Scan for the cell matching the given text and deliver its [x, y] coordinate at center. 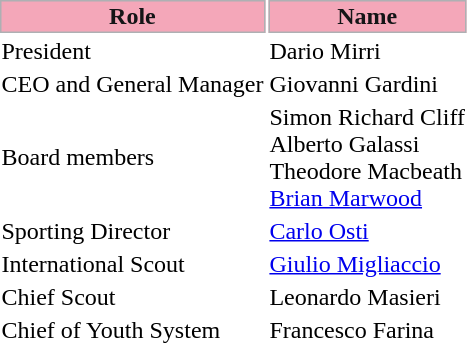
Dario Mirri [368, 51]
Sporting Director [132, 231]
Role [132, 16]
President [132, 51]
Name [368, 16]
CEO and General Manager [132, 84]
Giulio Migliaccio [368, 264]
Simon Richard Cliff Alberto Galassi Theodore Macbeath Brian Marwood [368, 158]
Board members [132, 158]
Chief Scout [132, 297]
International Scout [132, 264]
Carlo Osti [368, 231]
Giovanni Gardini [368, 84]
Leonardo Masieri [368, 297]
